Provide the (x, y) coordinate of the cell's center where the given text is located.  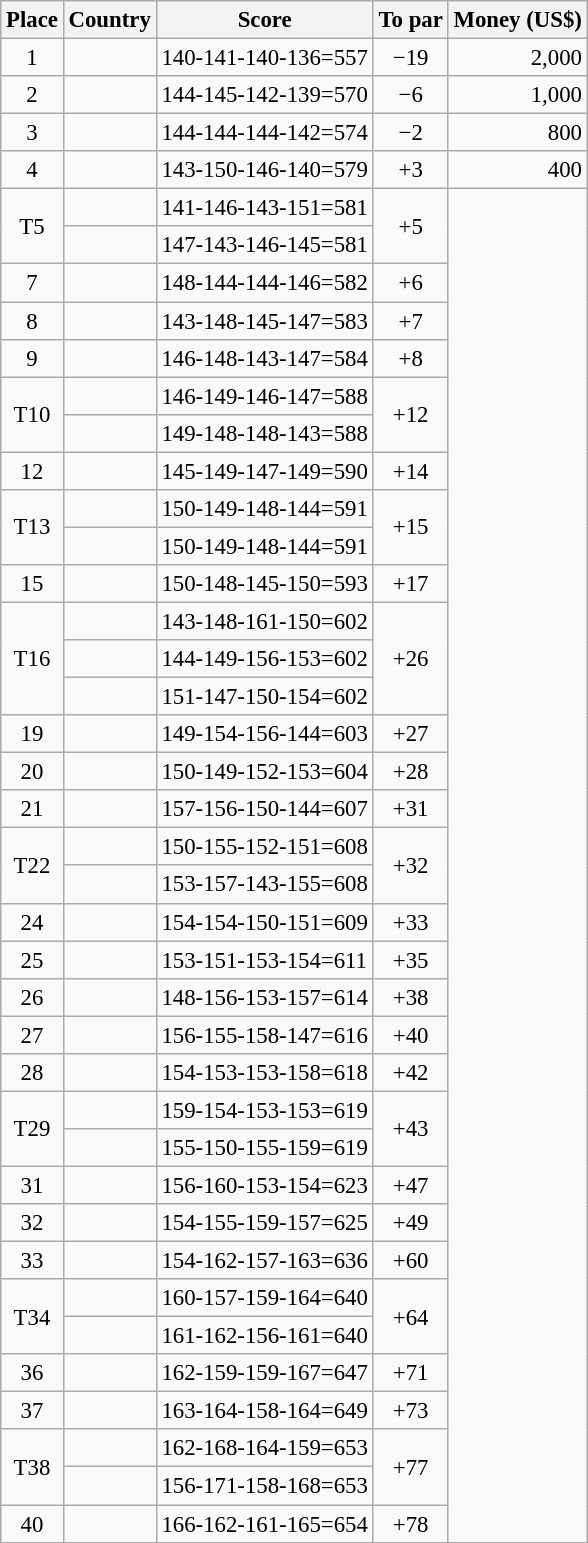
T13 (32, 528)
+31 (410, 809)
149-148-148-143=588 (264, 433)
To par (410, 20)
800 (518, 133)
143-148-161-150=602 (264, 621)
159-154-153-153=619 (264, 1110)
144-149-156-153=602 (264, 659)
Money (US$) (518, 20)
T38 (32, 1468)
143-148-145-147=583 (264, 321)
154-153-153-158=618 (264, 1073)
25 (32, 960)
T34 (32, 1316)
3 (32, 133)
2 (32, 95)
157-156-150-144=607 (264, 809)
28 (32, 1073)
155-150-155-159=619 (264, 1148)
37 (32, 1411)
+49 (410, 1223)
40 (32, 1524)
T22 (32, 866)
1 (32, 58)
4 (32, 170)
143-150-146-140=579 (264, 170)
20 (32, 772)
T5 (32, 226)
154-154-150-151=609 (264, 922)
Place (32, 20)
+77 (410, 1468)
163-164-158-164=649 (264, 1411)
T16 (32, 658)
149-154-156-144=603 (264, 734)
36 (32, 1373)
Country (110, 20)
146-148-143-147=584 (264, 358)
145-149-147-149=590 (264, 471)
+5 (410, 226)
140-141-140-136=557 (264, 58)
15 (32, 584)
+27 (410, 734)
+73 (410, 1411)
+64 (410, 1316)
+15 (410, 528)
+38 (410, 997)
166-162-161-165=654 (264, 1524)
148-144-144-146=582 (264, 283)
26 (32, 997)
−6 (410, 95)
+78 (410, 1524)
+47 (410, 1185)
+42 (410, 1073)
+40 (410, 1035)
T10 (32, 414)
+6 (410, 283)
+17 (410, 584)
+71 (410, 1373)
24 (32, 922)
+28 (410, 772)
+12 (410, 414)
+7 (410, 321)
8 (32, 321)
19 (32, 734)
12 (32, 471)
+14 (410, 471)
33 (32, 1261)
+35 (410, 960)
148-156-153-157=614 (264, 997)
2,000 (518, 58)
150-148-145-150=593 (264, 584)
141-146-143-151=581 (264, 208)
7 (32, 283)
156-160-153-154=623 (264, 1185)
32 (32, 1223)
162-159-159-167=647 (264, 1373)
146-149-146-147=588 (264, 396)
T29 (32, 1128)
147-143-146-145=581 (264, 245)
154-162-157-163=636 (264, 1261)
154-155-159-157=625 (264, 1223)
156-155-158-147=616 (264, 1035)
+60 (410, 1261)
1,000 (518, 95)
31 (32, 1185)
161-162-156-161=640 (264, 1336)
21 (32, 809)
150-155-152-151=608 (264, 847)
150-149-152-153=604 (264, 772)
160-157-159-164=640 (264, 1298)
144-145-142-139=570 (264, 95)
153-157-143-155=608 (264, 885)
162-168-164-159=653 (264, 1449)
−2 (410, 133)
+43 (410, 1128)
153-151-153-154=611 (264, 960)
27 (32, 1035)
144-144-144-142=574 (264, 133)
+26 (410, 658)
+3 (410, 170)
Score (264, 20)
+33 (410, 922)
400 (518, 170)
−19 (410, 58)
156-171-158-168=653 (264, 1486)
+32 (410, 866)
9 (32, 358)
+8 (410, 358)
151-147-150-154=602 (264, 697)
